Detect which cell encompasses the target text, then output its (X, Y) center coordinate. 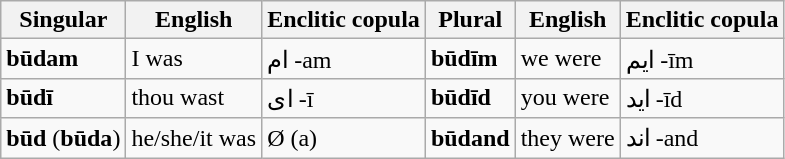
اند -and (702, 138)
Plural (470, 20)
ايم -īm (702, 59)
you were (568, 98)
ام -am (344, 59)
thou wast (194, 98)
Ø (a) (344, 138)
būdand (470, 138)
I was (194, 59)
būdī (64, 98)
būdīd (470, 98)
būdīm (470, 59)
he/she/it was (194, 138)
we were (568, 59)
Singular (64, 20)
اى -ī (344, 98)
اید -īd (702, 98)
būdam (64, 59)
būd (būda) (64, 138)
they were (568, 138)
